From the cell containing the given text, extract its center point as [x, y] coordinate. 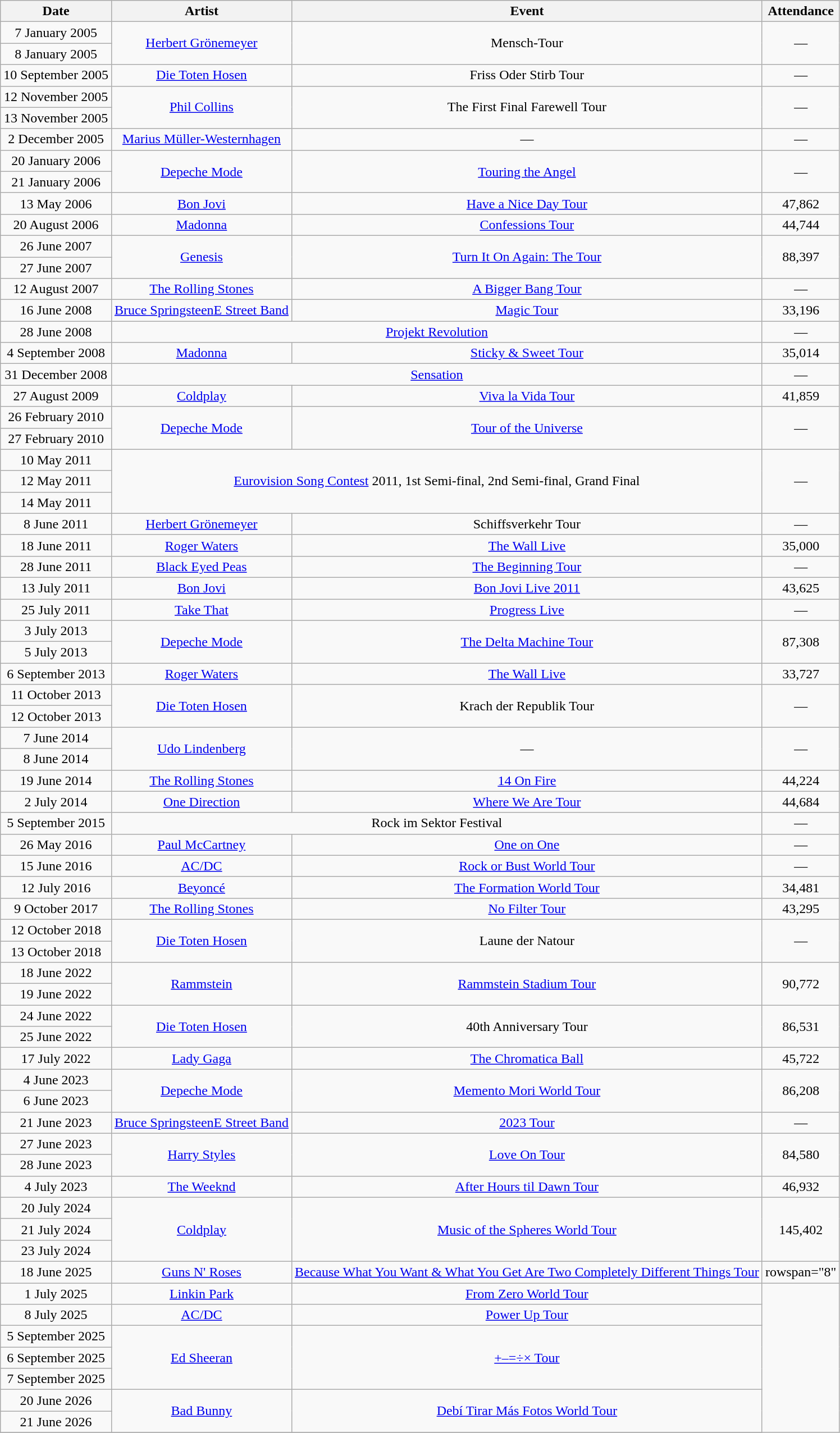
Have a Nice Day Tour [527, 203]
One on One [527, 845]
11 October 2013 [56, 695]
12 November 2005 [56, 97]
8 July 2025 [56, 1315]
23 July 2024 [56, 1251]
13 May 2006 [56, 203]
Marius Müller-Westernhagen [201, 139]
21 June 2023 [56, 1122]
28 June 2023 [56, 1165]
45,722 [801, 1058]
Love On Tour [527, 1154]
8 June 2011 [56, 524]
Music of the Spheres World Tour [527, 1229]
44,224 [801, 781]
Artist [201, 11]
90,772 [801, 984]
3 July 2013 [56, 631]
Sensation [437, 375]
rowspan="8" [801, 1272]
Touring the Angel [527, 171]
Magic Tour [527, 311]
12 August 2007 [56, 289]
A Bigger Bang Tour [527, 289]
41,859 [801, 396]
40th Anniversary Tour [527, 1026]
Eurovision Song Contest 2011, 1st Semi-final, 2nd Semi-final, Grand Final [437, 481]
18 June 2011 [56, 545]
43,295 [801, 909]
12 July 2016 [56, 887]
10 September 2005 [56, 75]
The First Final Farewell Tour [527, 107]
Linkin Park [201, 1293]
7 June 2014 [56, 738]
33,727 [801, 674]
28 June 2008 [56, 332]
15 June 2016 [56, 866]
20 July 2024 [56, 1208]
Because What You Want & What You Get Are Two Completely Different Things Tour [527, 1272]
Bad Bunny [201, 1411]
Turn It On Again: The Tour [527, 257]
The Weeknd [201, 1186]
46,932 [801, 1186]
21 July 2024 [56, 1229]
The Formation World Tour [527, 887]
21 June 2026 [56, 1422]
19 June 2014 [56, 781]
Krach der Republik Tour [527, 706]
19 June 2022 [56, 994]
18 June 2022 [56, 973]
The Chromatica Ball [527, 1058]
Progress Live [527, 609]
26 May 2016 [56, 845]
6 September 2025 [56, 1358]
44,684 [801, 802]
7 January 2005 [56, 33]
34,481 [801, 887]
18 June 2025 [56, 1272]
4 July 2023 [56, 1186]
145,402 [801, 1229]
1 July 2025 [56, 1293]
24 June 2022 [56, 1016]
5 September 2025 [56, 1336]
After Hours til Dawn Tour [527, 1186]
2 July 2014 [56, 802]
14 On Fire [527, 781]
4 September 2008 [56, 353]
12 May 2011 [56, 481]
Rammstein Stadium Tour [527, 984]
10 May 2011 [56, 460]
27 June 2023 [56, 1144]
17 July 2022 [56, 1058]
Lady Gaga [201, 1058]
25 July 2011 [56, 609]
5 September 2015 [56, 823]
Memento Mori World Tour [527, 1090]
Ed Sheeran [201, 1358]
8 June 2014 [56, 759]
Confessions Tour [527, 225]
8 January 2005 [56, 54]
Power Up Tour [527, 1315]
4 June 2023 [56, 1080]
13 July 2011 [56, 588]
Paul McCartney [201, 845]
Event [527, 11]
Tour of the Universe [527, 428]
Where We Are Tour [527, 802]
26 February 2010 [56, 417]
Debí Tirar Más Fotos World Tour [527, 1411]
26 June 2007 [56, 246]
Beyoncé [201, 887]
+–=÷× Tour [527, 1358]
13 November 2005 [56, 118]
86,531 [801, 1026]
87,308 [801, 642]
33,196 [801, 311]
27 February 2010 [56, 439]
Date [56, 11]
5 July 2013 [56, 652]
Bon Jovi Live 2011 [527, 588]
Rock im Sektor Festival [437, 823]
84,580 [801, 1154]
No Filter Tour [527, 909]
43,625 [801, 588]
44,744 [801, 225]
6 September 2013 [56, 674]
Phil Collins [201, 107]
Rock or Bust World Tour [527, 866]
Guns N' Roses [201, 1272]
Harry Styles [201, 1154]
6 June 2023 [56, 1101]
Mensch-Tour [527, 43]
25 June 2022 [56, 1037]
Rammstein [201, 984]
Viva la Vida Tour [527, 396]
Attendance [801, 11]
31 December 2008 [56, 375]
14 May 2011 [56, 503]
Sticky & Sweet Tour [527, 353]
12 October 2018 [56, 930]
Genesis [201, 257]
20 August 2006 [56, 225]
2023 Tour [527, 1122]
88,397 [801, 257]
The Beginning Tour [527, 567]
47,862 [801, 203]
21 January 2006 [56, 182]
12 October 2013 [56, 716]
20 January 2006 [56, 161]
The Delta Machine Tour [527, 642]
16 June 2008 [56, 311]
20 June 2026 [56, 1400]
35,014 [801, 353]
27 August 2009 [56, 396]
Schiffsverkehr Tour [527, 524]
7 September 2025 [56, 1379]
35,000 [801, 545]
9 October 2017 [56, 909]
Take That [201, 609]
Friss Oder Stirb Tour [527, 75]
From Zero World Tour [527, 1293]
13 October 2018 [56, 952]
Projekt Revolution [437, 332]
One Direction [201, 802]
Black Eyed Peas [201, 567]
86,208 [801, 1090]
28 June 2011 [56, 567]
27 June 2007 [56, 268]
Laune der Natour [527, 941]
2 December 2005 [56, 139]
Udo Lindenberg [201, 749]
